Pinpoint the cell where the given text exists, returning its (X, Y) midpoint coordinate. 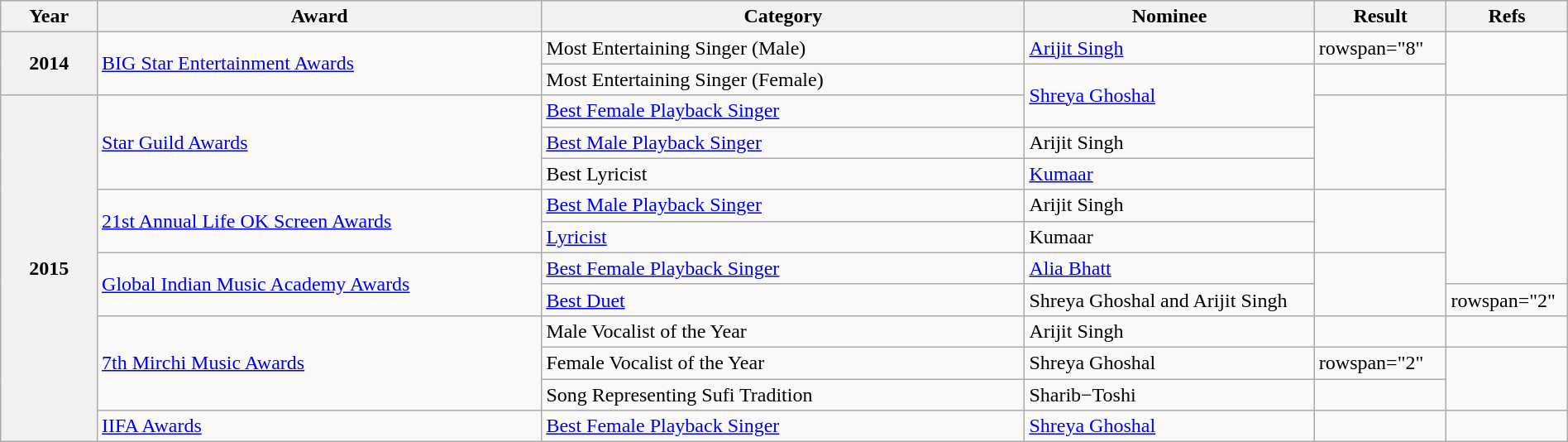
Result (1380, 17)
IIFA Awards (319, 426)
Alia Bhatt (1169, 268)
Sharib−Toshi (1169, 395)
Female Vocalist of the Year (783, 363)
Nominee (1169, 17)
7th Mirchi Music Awards (319, 363)
Star Guild Awards (319, 142)
Refs (1507, 17)
Male Vocalist of the Year (783, 331)
Global Indian Music Academy Awards (319, 284)
Shreya Ghoshal and Arijit Singh (1169, 300)
Best Duet (783, 300)
BIG Star Entertainment Awards (319, 64)
2014 (50, 64)
2015 (50, 268)
Year (50, 17)
rowspan="8" (1380, 48)
Best Lyricist (783, 174)
Song Representing Sufi Tradition (783, 395)
21st Annual Life OK Screen Awards (319, 221)
Lyricist (783, 237)
Category (783, 17)
Most Entertaining Singer (Male) (783, 48)
Most Entertaining Singer (Female) (783, 79)
Award (319, 17)
